Detect which cell encompasses the target text, then output its (X, Y) center coordinate. 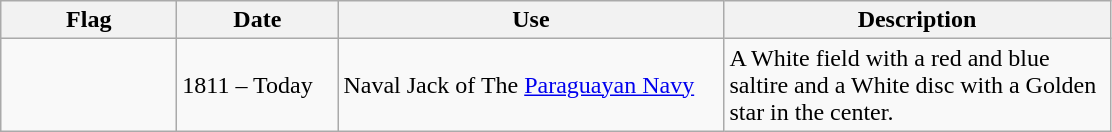
Naval Jack of The Paraguayan Navy (531, 85)
Use (531, 20)
Date (258, 20)
Flag (89, 20)
1811 – Today (258, 85)
Description (917, 20)
A White field with a red and blue saltire and a White disc with a Golden star in the center. (917, 85)
